Determine the (x, y) coordinate at the center of the cell enclosing the given text.  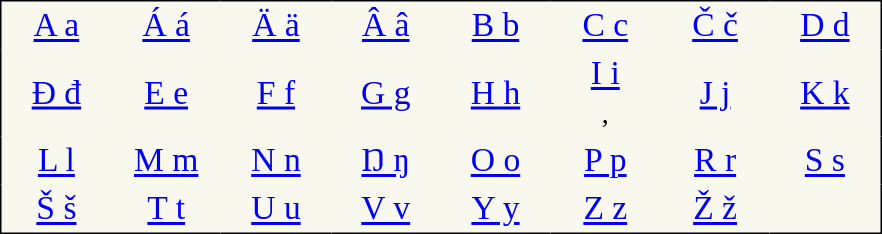
F f (276, 94)
Ž ž (715, 208)
V v (386, 208)
K k (826, 94)
U u (276, 208)
E e (166, 94)
N n (276, 160)
Ŋ ŋ (386, 160)
G g (386, 94)
C c (605, 26)
D d (826, 26)
Đ đ (56, 94)
H h (496, 94)
R r (715, 160)
B b (496, 26)
Ä ä (276, 26)
Á á (166, 26)
J j (715, 94)
T t (166, 208)
A a (56, 26)
Š š (56, 208)
O o (496, 160)
I i, (605, 94)
Â â (386, 26)
Y y (496, 208)
S s (826, 160)
P p (605, 160)
Z z (605, 208)
M m (166, 160)
L l (56, 160)
Č č (715, 26)
